Detect which cell encompasses the target text, then output its [X, Y] center coordinate. 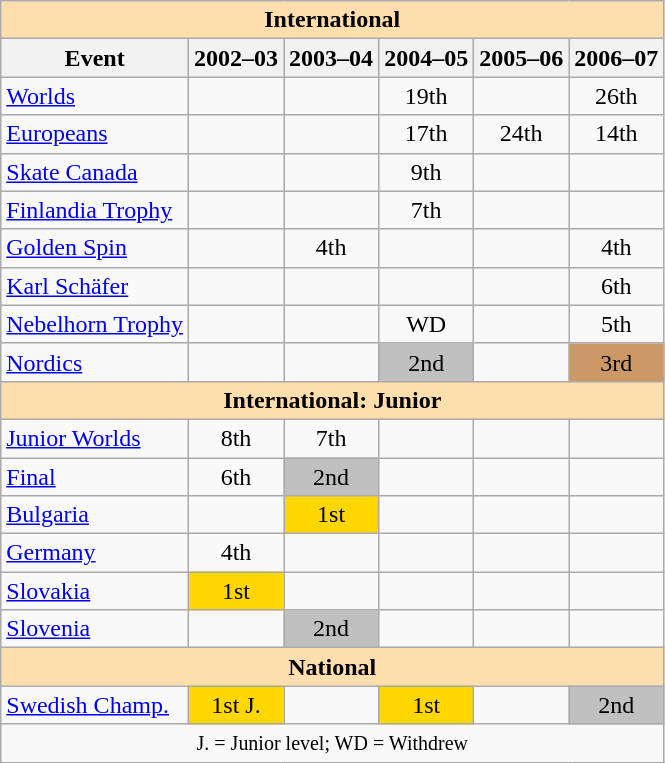
J. = Junior level; WD = Withdrew [332, 743]
2004–05 [426, 58]
Finlandia Trophy [95, 210]
Event [95, 58]
Swedish Champ. [95, 705]
Bulgaria [95, 515]
3rd [616, 362]
5th [616, 324]
2002–03 [236, 58]
Slovakia [95, 591]
8th [236, 438]
Slovenia [95, 629]
WD [426, 324]
14th [616, 134]
Nebelhorn Trophy [95, 324]
24th [522, 134]
National [332, 667]
Europeans [95, 134]
Worlds [95, 96]
17th [426, 134]
19th [426, 96]
1st J. [236, 705]
Final [95, 477]
Karl Schäfer [95, 286]
Skate Canada [95, 172]
2005–06 [522, 58]
26th [616, 96]
Germany [95, 553]
International [332, 20]
Junior Worlds [95, 438]
9th [426, 172]
Golden Spin [95, 248]
Nordics [95, 362]
International: Junior [332, 400]
2003–04 [332, 58]
2006–07 [616, 58]
